Extract the [X, Y] coordinate from the center of the cell holding the provided text.  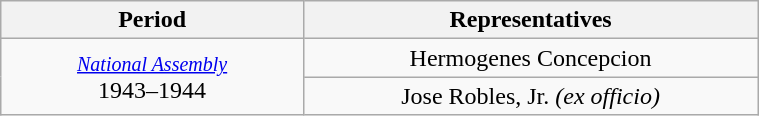
Hermogenes Concepcion [530, 58]
National Assembly1943–1944 [152, 77]
Period [152, 20]
Representatives [530, 20]
Jose Robles, Jr. (ex officio) [530, 96]
